For the text-containing cell, return its midpoint in [X, Y] coordinate format. 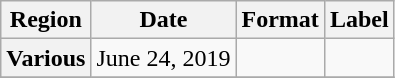
Label [359, 20]
Various [46, 58]
Date [164, 20]
Region [46, 20]
Format [280, 20]
June 24, 2019 [164, 58]
